Scan for the cell matching the given text and deliver its [X, Y] coordinate at center. 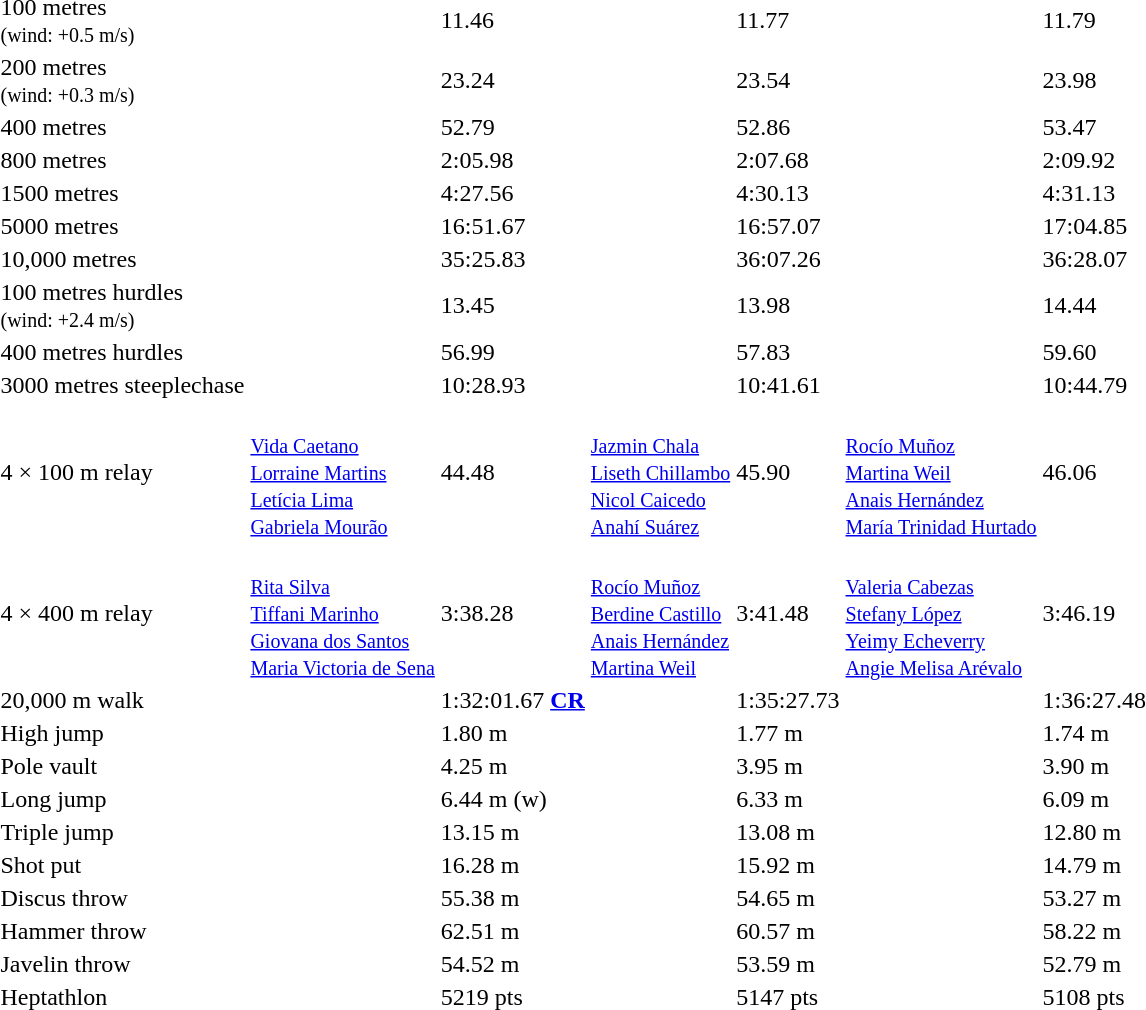
1.77 m [788, 733]
16.28 m [512, 865]
1.80 m [512, 733]
1:32:01.67 CR [512, 700]
54.65 m [788, 898]
56.99 [512, 352]
62.51 m [512, 931]
2:07.68 [788, 160]
23.54 [788, 80]
Jazmin ChalaLiseth ChillamboNicol CaicedoAnahí Suárez [660, 472]
44.48 [512, 472]
10:41.61 [788, 385]
Rocío MuñozMartina WeilAnais HernándezMaría Trinidad Hurtado [941, 472]
13.98 [788, 306]
52.86 [788, 127]
10:28.93 [512, 385]
3:41.48 [788, 613]
6.33 m [788, 799]
16:57.07 [788, 226]
6.44 m (w) [512, 799]
57.83 [788, 352]
Valeria CabezasStefany LópezYeimy EcheverryAngie Melisa Arévalo [941, 613]
4.25 m [512, 766]
2:05.98 [512, 160]
Rita SilvaTiffani MarinhoGiovana dos SantosMaria Victoria de Sena [342, 613]
13.15 m [512, 832]
13.08 m [788, 832]
52.79 [512, 127]
4:30.13 [788, 193]
23.24 [512, 80]
60.57 m [788, 931]
Rocío MuñozBerdine CastilloAnais HernándezMartina Weil [660, 613]
15.92 m [788, 865]
35:25.83 [512, 259]
13.45 [512, 306]
36:07.26 [788, 259]
1:35:27.73 [788, 700]
3:38.28 [512, 613]
3.95 m [788, 766]
54.52 m [512, 964]
55.38 m [512, 898]
45.90 [788, 472]
16:51.67 [512, 226]
Vida CaetanoLorraine MartinsLetícia LimaGabriela Mourão [342, 472]
53.59 m [788, 964]
4:27.56 [512, 193]
